Determine the [x, y] coordinate at the center of the cell enclosing the given text.  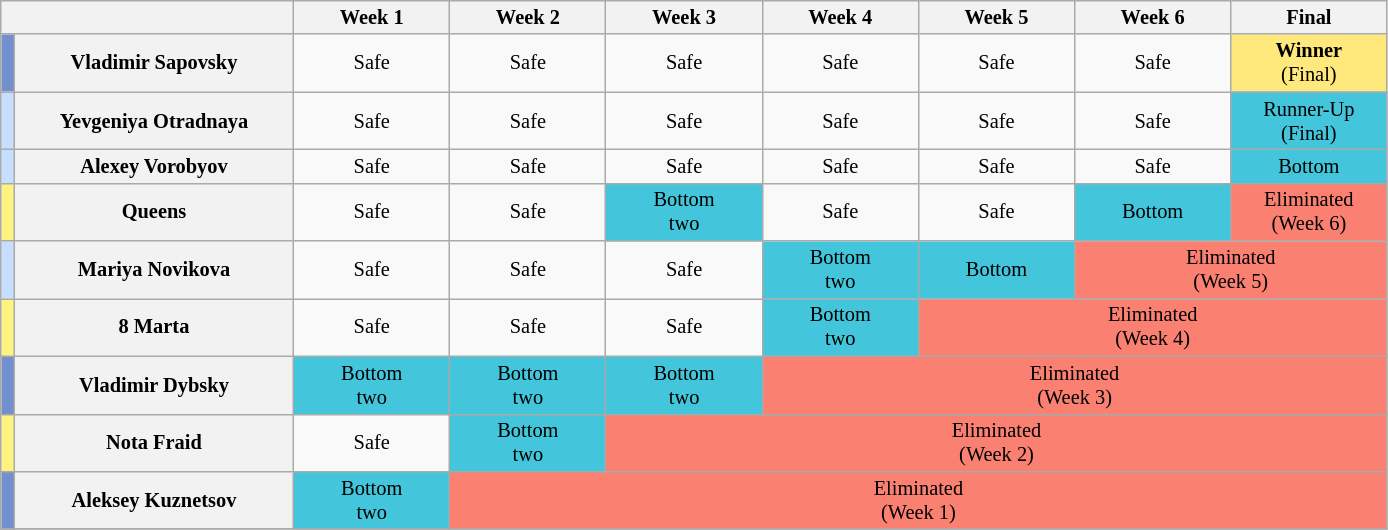
8 Marta [154, 327]
Week 4 [840, 17]
Final [1309, 17]
Week 6 [1153, 17]
Eliminated(Week 4) [1152, 327]
Mariya Novikova [154, 270]
Aleksey Kuznetsov [154, 500]
Week 2 [528, 17]
Queens [154, 212]
Vladimir Dybsky [154, 385]
Winner (Final) [1309, 63]
Nota Fraid [154, 443]
Alexey Vorobyov [154, 166]
Week 3 [684, 17]
Eliminated(Week 6) [1309, 212]
Yevgeniya Otradnaya [154, 121]
Eliminated(Week 5) [1231, 270]
Runner-Up (Final) [1309, 121]
Vladimir Sapovsky [154, 63]
Eliminated(Week 3) [1074, 385]
Eliminated(Week 1) [918, 500]
Week 5 [996, 17]
Week 1 [372, 17]
Eliminated(Week 2) [996, 443]
